Capture the cell that displays the provided text and extract its (X, Y) central coordinate. 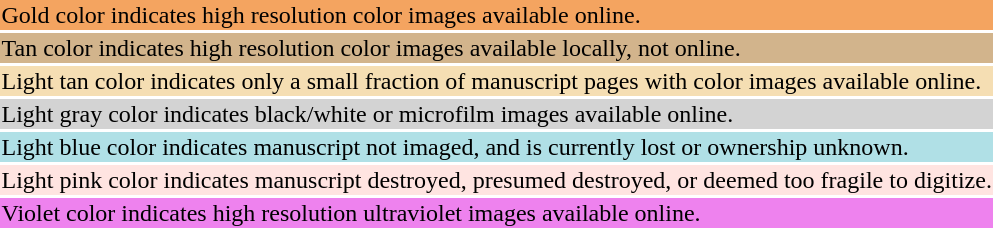
Tan color indicates high resolution color images available locally, not online. (496, 48)
Light pink color indicates manuscript destroyed, presumed destroyed, or deemed too fragile to digitize. (496, 180)
Light tan color indicates only a small fraction of manuscript pages with color images available online. (496, 81)
Violet color indicates high resolution ultraviolet images available online. (496, 213)
Light blue color indicates manuscript not imaged, and is currently lost or ownership unknown. (496, 147)
Light gray color indicates black/white or microfilm images available online. (496, 114)
Gold color indicates high resolution color images available online. (496, 15)
